Output the (X, Y) coordinate of the center of the cell containing the given text.  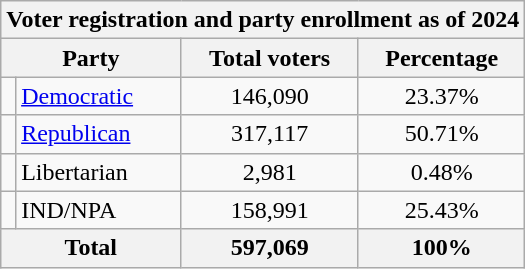
158,991 (270, 210)
146,090 (270, 96)
50.71% (441, 134)
597,069 (270, 248)
Party (91, 58)
Total voters (270, 58)
317,117 (270, 134)
Total (91, 248)
2,981 (270, 172)
0.48% (441, 172)
IND/NPA (98, 210)
Libertarian (98, 172)
Voter registration and party enrollment as of 2024 (263, 20)
Percentage (441, 58)
Republican (98, 134)
23.37% (441, 96)
25.43% (441, 210)
Democratic (98, 96)
100% (441, 248)
